Find where the given text appears and provide that cell's center as (X, Y) coordinate. 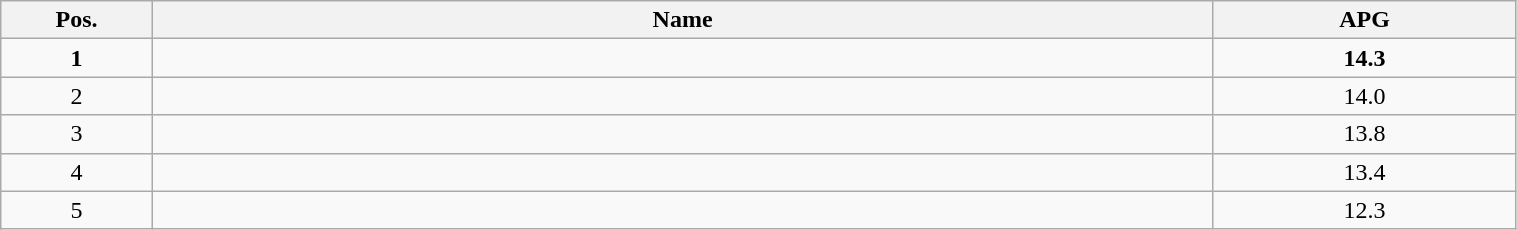
1 (77, 58)
Name (682, 20)
14.0 (1364, 96)
APG (1364, 20)
13.8 (1364, 134)
3 (77, 134)
Pos. (77, 20)
4 (77, 172)
13.4 (1364, 172)
12.3 (1364, 210)
2 (77, 96)
5 (77, 210)
14.3 (1364, 58)
